Capture the cell that displays the provided text and extract its (X, Y) central coordinate. 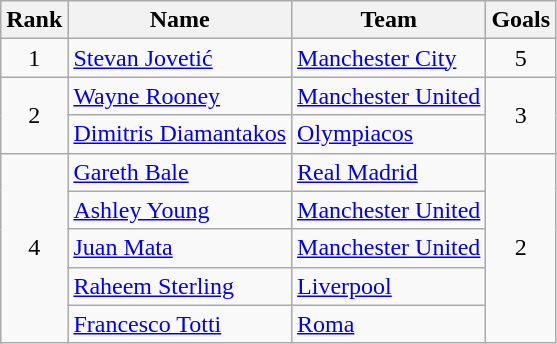
Francesco Totti (180, 324)
Stevan Jovetić (180, 58)
Rank (34, 20)
Juan Mata (180, 248)
1 (34, 58)
Olympiacos (389, 134)
Roma (389, 324)
Dimitris Diamantakos (180, 134)
Ashley Young (180, 210)
4 (34, 248)
Raheem Sterling (180, 286)
3 (521, 115)
Manchester City (389, 58)
Team (389, 20)
5 (521, 58)
Liverpool (389, 286)
Gareth Bale (180, 172)
Wayne Rooney (180, 96)
Real Madrid (389, 172)
Goals (521, 20)
Name (180, 20)
